Return the [X, Y] coordinate for the center point of the cell that contains the specified text.  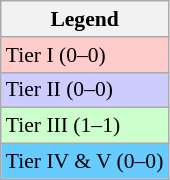
Legend [85, 19]
Tier IV & V (0–0) [85, 162]
Tier II (0–0) [85, 90]
Tier III (1–1) [85, 126]
Tier I (0–0) [85, 55]
